From the cell containing the given text, extract its center point as (X, Y) coordinate. 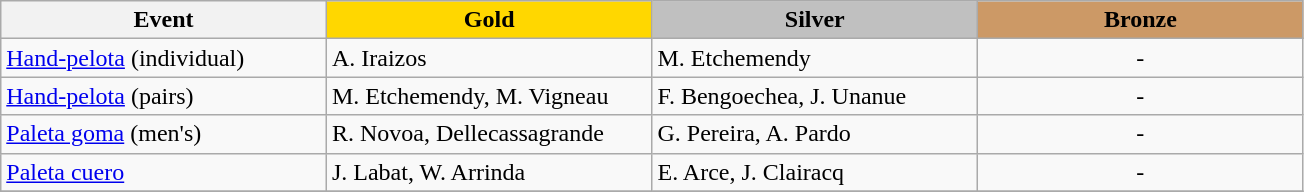
E. Arce, J. Clairacq (815, 172)
R. Novoa, Dellecassagrande (489, 134)
Event (164, 20)
Paleta cuero (164, 172)
Paleta goma (men's) (164, 134)
Gold (489, 20)
A. Iraizos (489, 58)
Hand-pelota (pairs) (164, 96)
M. Etchemendy (815, 58)
G. Pereira, A. Pardo (815, 134)
Hand-pelota (individual) (164, 58)
F. Bengoechea, J. Unanue (815, 96)
Silver (815, 20)
J. Labat, W. Arrinda (489, 172)
M. Etchemendy, M. Vigneau (489, 96)
Bronze (1141, 20)
